Provide the (x, y) coordinate of the cell's center where the given text is located.  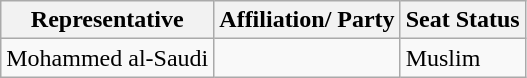
Mohammed al-Saudi (108, 58)
Representative (108, 20)
Seat Status (462, 20)
Muslim (462, 58)
Affiliation/ Party (307, 20)
